Identify which cell holds the provided text, then report its (X, Y) central coordinate. 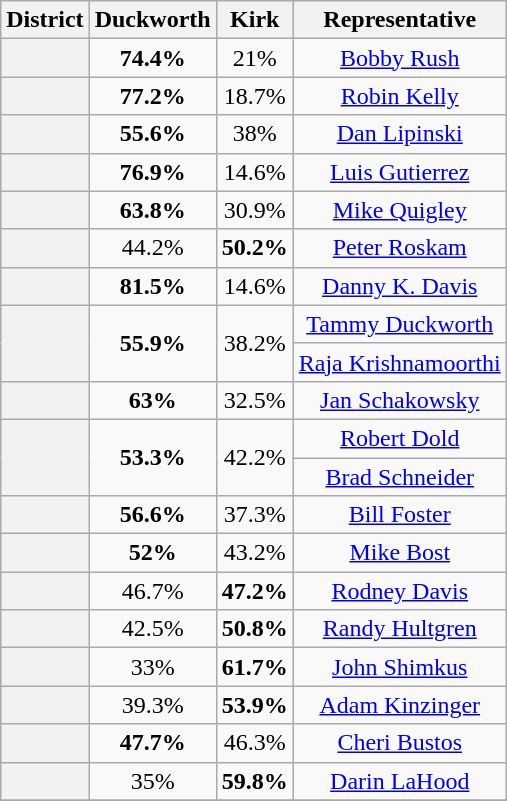
53.3% (152, 457)
33% (152, 667)
44.2% (152, 248)
Randy Hultgren (400, 629)
52% (152, 553)
81.5% (152, 286)
Mike Bost (400, 553)
55.6% (152, 134)
53.9% (254, 705)
Luis Gutierrez (400, 172)
Brad Schneider (400, 477)
55.9% (152, 343)
42.2% (254, 457)
Rodney Davis (400, 591)
Peter Roskam (400, 248)
Danny K. Davis (400, 286)
63.8% (152, 210)
18.7% (254, 96)
46.3% (254, 743)
Mike Quigley (400, 210)
Tammy Duckworth (400, 324)
John Shimkus (400, 667)
63% (152, 400)
32.5% (254, 400)
38% (254, 134)
Robin Kelly (400, 96)
77.2% (152, 96)
Kirk (254, 20)
Raja Krishnamoorthi (400, 362)
61.7% (254, 667)
Bill Foster (400, 515)
39.3% (152, 705)
Robert Dold (400, 438)
74.4% (152, 58)
46.7% (152, 591)
50.2% (254, 248)
35% (152, 781)
Darin LaHood (400, 781)
Adam Kinzinger (400, 705)
56.6% (152, 515)
47.7% (152, 743)
Dan Lipinski (400, 134)
Jan Schakowsky (400, 400)
Cheri Bustos (400, 743)
59.8% (254, 781)
38.2% (254, 343)
Representative (400, 20)
47.2% (254, 591)
District (45, 20)
21% (254, 58)
37.3% (254, 515)
43.2% (254, 553)
42.5% (152, 629)
50.8% (254, 629)
Bobby Rush (400, 58)
Duckworth (152, 20)
30.9% (254, 210)
76.9% (152, 172)
